Return [x, y] of the center of cell containing provided text 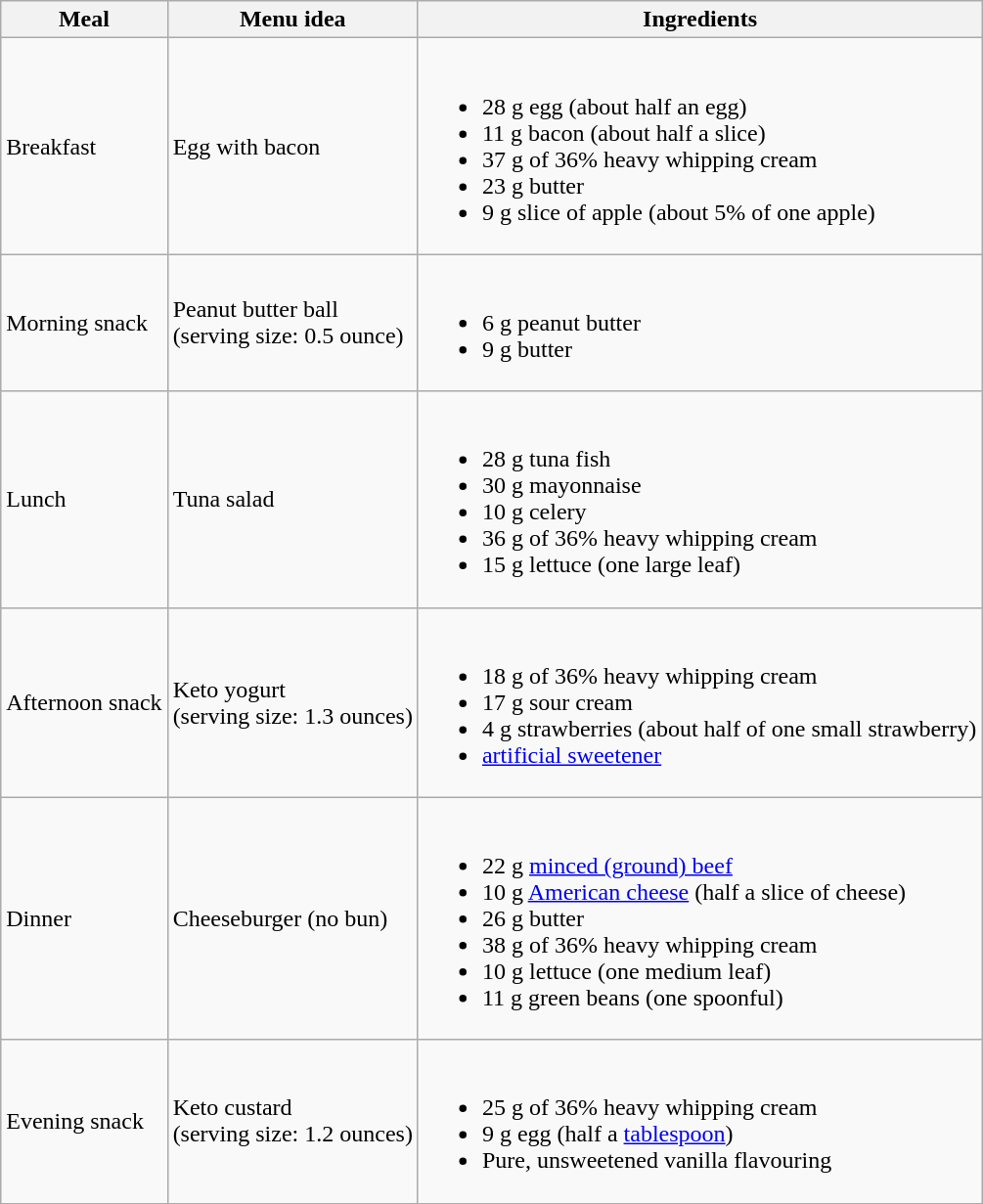
Breakfast [84, 147]
Lunch [84, 499]
Egg with bacon [292, 147]
Ingredients [699, 20]
28 g tuna fish30 g mayonnaise10 g celery36 g of 36% heavy whipping cream15 g lettuce (one large leaf) [699, 499]
Cheeseburger (no bun) [292, 918]
Meal [84, 20]
Afternoon snack [84, 702]
Dinner [84, 918]
Evening snack [84, 1121]
18 g of 36% heavy whipping cream17 g sour cream4 g strawberries (about half of one small strawberry)artificial sweetener [699, 702]
25 g of 36% heavy whipping cream9 g egg (half a tablespoon)Pure, unsweetened vanilla flavouring [699, 1121]
Menu idea [292, 20]
Keto yogurt(serving size: 1.3 ounces) [292, 702]
Keto custard(serving size: 1.2 ounces) [292, 1121]
6 g peanut butter9 g butter [699, 323]
Tuna salad [292, 499]
Morning snack [84, 323]
Peanut butter ball(serving size: 0.5 ounce) [292, 323]
28 g egg (about half an egg)11 g bacon (about half a slice)37 g of 36% heavy whipping cream23 g butter9 g slice of apple (about 5% of one apple) [699, 147]
